Search for the cell housing the specified text and yield its (X, Y) center coordinate. 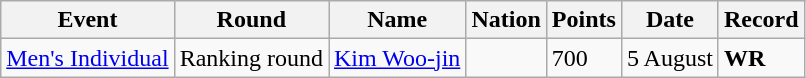
Kim Woo-jin (396, 58)
5 August (670, 58)
Record (761, 20)
Men's Individual (88, 58)
Event (88, 20)
Round (251, 20)
Name (396, 20)
Points (584, 20)
Ranking round (251, 58)
WR (761, 58)
Date (670, 20)
Nation (506, 20)
700 (584, 58)
